Locate the cell with the specified text and output its (X, Y) center coordinate. 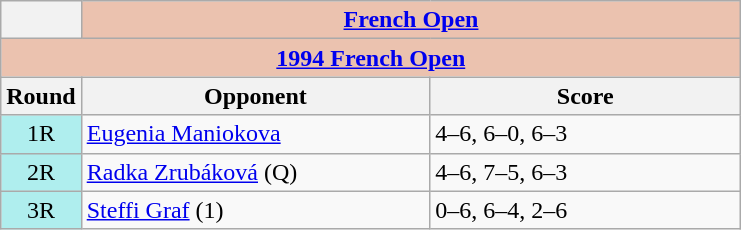
4–6, 7–5, 6–3 (586, 172)
2R (41, 172)
Steffi Graf (1) (256, 210)
Opponent (256, 96)
3R (41, 210)
Round (41, 96)
1R (41, 134)
4–6, 6–0, 6–3 (586, 134)
0–6, 6–4, 2–6 (586, 210)
Eugenia Maniokova (256, 134)
Radka Zrubáková (Q) (256, 172)
French Open (411, 20)
1994 French Open (371, 58)
Score (586, 96)
